Pinpoint the cell where the given text exists, returning its (x, y) midpoint coordinate. 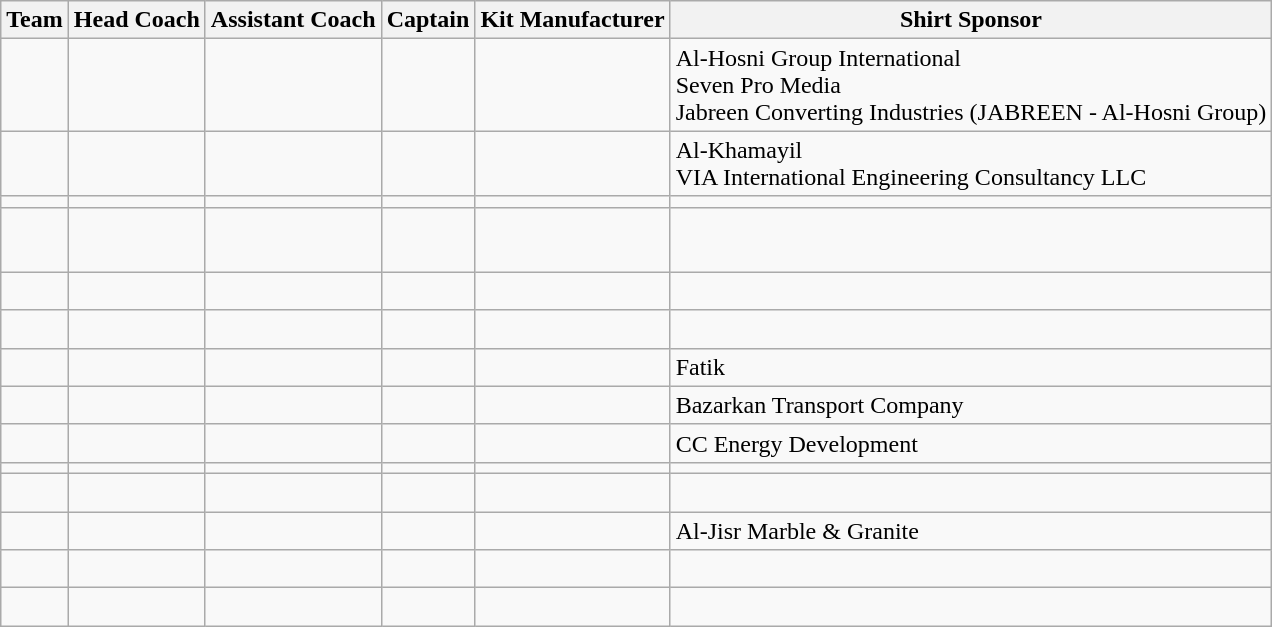
Captain (428, 20)
Assistant Coach (293, 20)
Kit Manufacturer (572, 20)
Bazarkan Transport Company (971, 405)
Al-Jisr Marble & Granite (971, 531)
Team (35, 20)
CC Energy Development (971, 443)
Al-KhamayilVIA International Engineering Consultancy LLC (971, 164)
Shirt Sponsor (971, 20)
Fatik (971, 367)
Head Coach (136, 20)
Al-Hosni Group InternationalSeven Pro MediaJabreen Converting Industries (JABREEN - Al-Hosni Group) (971, 85)
